For the text-containing cell, return its midpoint in [x, y] coordinate format. 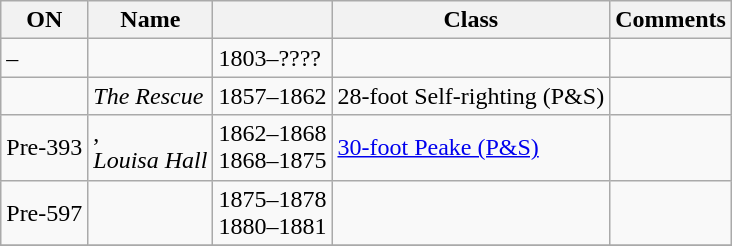
Pre-597 [44, 212]
28-foot Self-righting (P&S) [471, 96]
Comments [671, 20]
Name [150, 20]
ON [44, 20]
30-foot Peake (P&S) [471, 148]
1803–???? [272, 58]
– [44, 58]
1857–1862 [272, 96]
Class [471, 20]
The Rescue [150, 96]
1862–18681868–1875 [272, 148]
1875–18781880–1881 [272, 212]
Pre-393 [44, 148]
,Louisa Hall [150, 148]
